From the cell containing the given text, extract its center point as (x, y) coordinate. 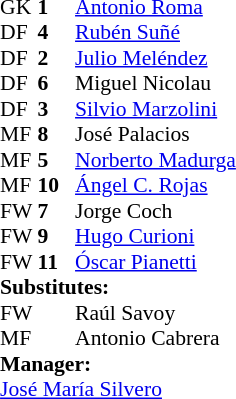
José Palacios (156, 135)
Substitutes: (118, 287)
9 (57, 237)
Ángel C. Rojas (156, 185)
5 (57, 160)
Silvio Marzolini (156, 109)
Raúl Savoy (156, 313)
7 (57, 211)
Hugo Curioni (156, 237)
6 (57, 83)
2 (57, 58)
Miguel Nicolau (156, 83)
10 (57, 185)
4 (57, 33)
8 (57, 135)
Manager: (118, 364)
Óscar Pianetti (156, 262)
3 (57, 109)
Antonio Cabrera (156, 339)
Jorge Coch (156, 211)
Rubén Suñé (156, 33)
Norberto Madurga (156, 160)
11 (57, 262)
Julio Meléndez (156, 58)
